Extract the [X, Y] coordinate from the center of the cell holding the provided text.  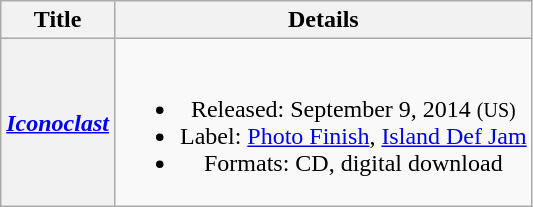
Details [323, 20]
Iconoclast [58, 122]
Title [58, 20]
Released: September 9, 2014 (US)Label: Photo Finish, Island Def JamFormats: CD, digital download [323, 122]
